Identify which cell holds the provided text, then report its [x, y] central coordinate. 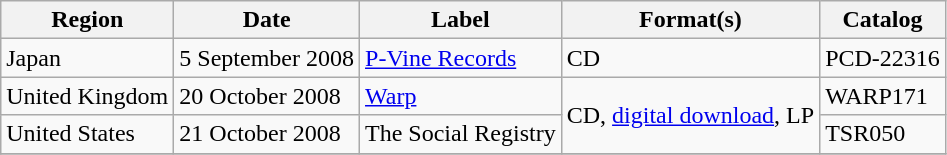
CD [690, 58]
United States [88, 134]
CD, digital download, LP [690, 115]
PCD-22316 [883, 58]
20 October 2008 [267, 96]
The Social Registry [461, 134]
21 October 2008 [267, 134]
WARP171 [883, 96]
Warp [461, 96]
Label [461, 20]
Japan [88, 58]
Region [88, 20]
Date [267, 20]
TSR050 [883, 134]
Format(s) [690, 20]
5 September 2008 [267, 58]
P-Vine Records [461, 58]
United Kingdom [88, 96]
Catalog [883, 20]
